Output the (x, y) coordinate of the center of the cell containing the given text.  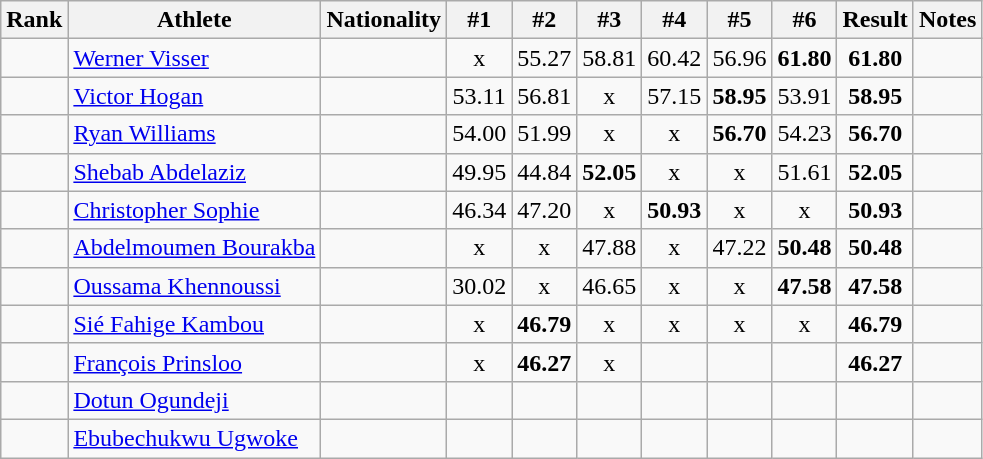
#3 (610, 20)
Nationality (384, 20)
56.81 (544, 96)
58.81 (610, 58)
Result (875, 20)
Notes (947, 20)
Athlete (194, 20)
53.91 (804, 96)
#4 (674, 20)
55.27 (544, 58)
Sié Fahige Kambou (194, 324)
Rank (34, 20)
Victor Hogan (194, 96)
47.22 (740, 248)
François Prinsloo (194, 362)
30.02 (480, 286)
#6 (804, 20)
47.88 (610, 248)
51.61 (804, 172)
46.34 (480, 210)
49.95 (480, 172)
Ebubechukwu Ugwoke (194, 438)
56.96 (740, 58)
Abdelmoumen Bourakba (194, 248)
60.42 (674, 58)
47.20 (544, 210)
57.15 (674, 96)
54.23 (804, 134)
#2 (544, 20)
Dotun Ogundeji (194, 400)
Christopher Sophie (194, 210)
51.99 (544, 134)
Ryan Williams (194, 134)
#1 (480, 20)
53.11 (480, 96)
46.65 (610, 286)
Shebab Abdelaziz (194, 172)
Werner Visser (194, 58)
44.84 (544, 172)
#5 (740, 20)
54.00 (480, 134)
Oussama Khennoussi (194, 286)
